Provide the [x, y] coordinate of the cell's center where the given text is located.  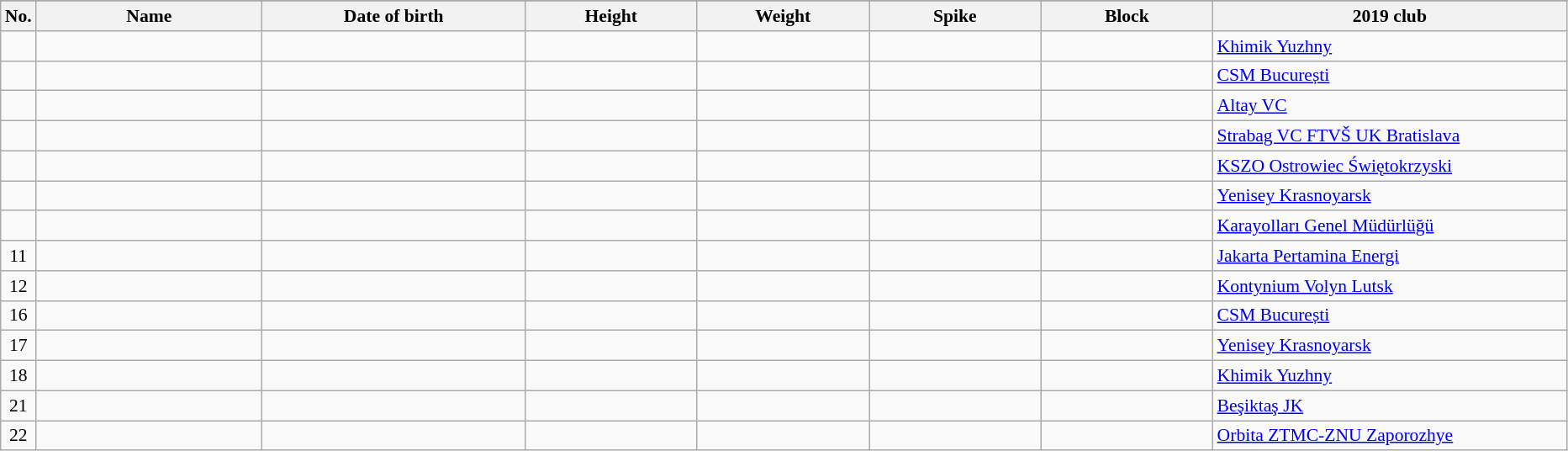
Height [610, 16]
22 [18, 436]
No. [18, 16]
21 [18, 406]
Karayolları Genel Müdürlüğü [1391, 226]
Altay VC [1391, 106]
Weight [784, 16]
Date of birth [393, 16]
11 [18, 256]
12 [18, 286]
Beşiktaş JK [1391, 406]
Block [1127, 16]
17 [18, 346]
2019 club [1391, 16]
KSZO Ostrowiec Świętokrzyski [1391, 166]
16 [18, 316]
Name [150, 16]
18 [18, 376]
Kontynium Volyn Lutsk [1391, 286]
Orbita ZTMC-ZNU Zaporozhye [1391, 436]
Jakarta Pertamina Energi [1391, 256]
Spike [955, 16]
Strabag VC FTVŠ UK Bratislava [1391, 136]
